Return (X, Y) of the center of cell containing provided text 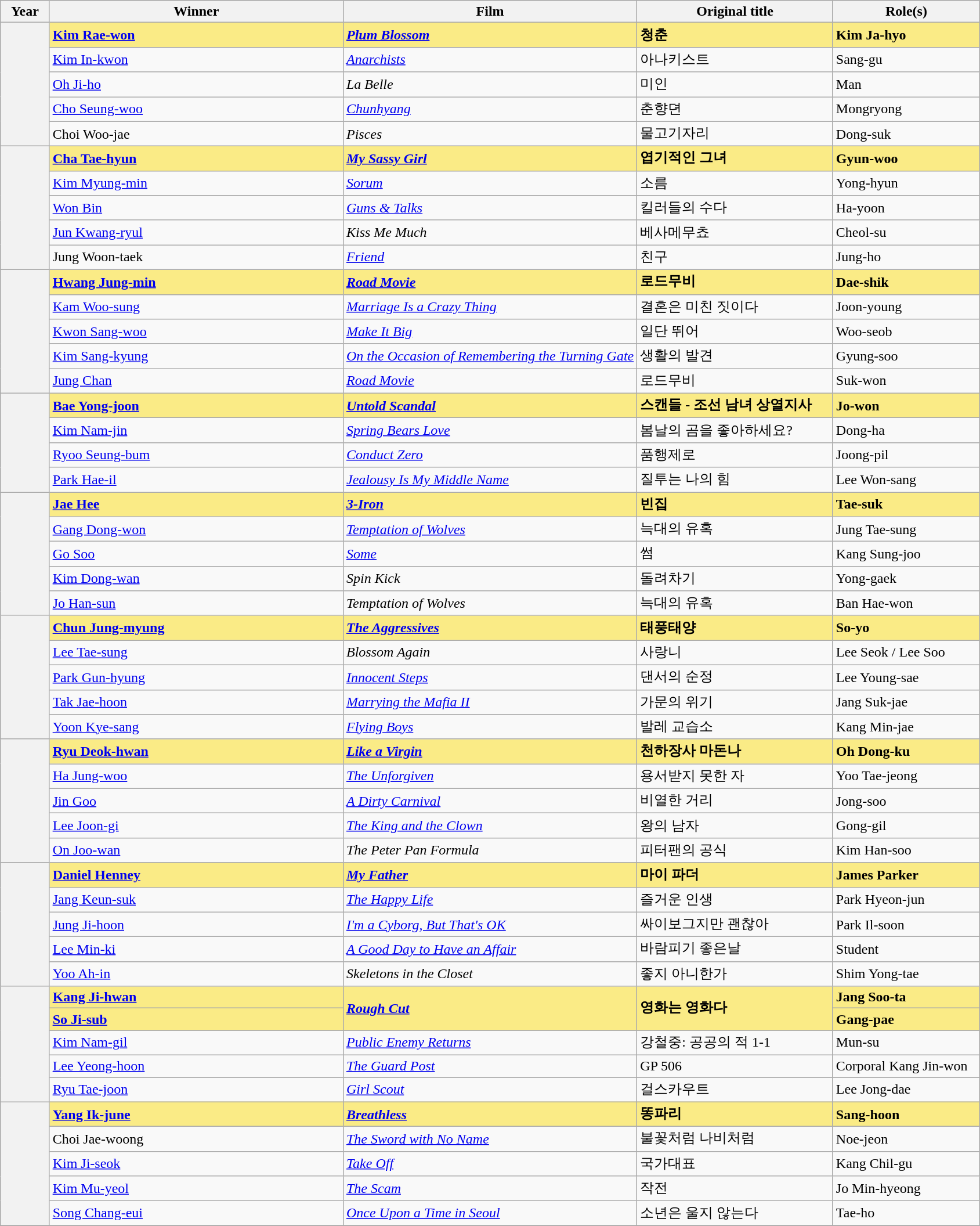
Lee Min-ki (196, 950)
GP 506 (735, 1066)
Cha Tae-hyun (196, 159)
Go Soo (196, 554)
Lee Won-sang (906, 479)
Marriage Is a Crazy Thing (490, 306)
품행제로 (735, 455)
Kang Min-jae (906, 727)
So-yo (906, 628)
피터팬의 공식 (735, 850)
엽기적인 그녀 (735, 159)
Kim Mu-yeol (196, 1189)
킬러들의 수다 (735, 208)
마이 파더 (735, 875)
Yong-hyun (906, 183)
A Good Day to Have an Affair (490, 950)
Marrying the Mafia II (490, 702)
Kim Ja-hyo (906, 35)
Kang Chil-gu (906, 1163)
좋지 아니한가 (735, 974)
태풍태양 (735, 628)
Ha-yoon (906, 208)
Suk-won (906, 381)
Sorum (490, 183)
Kwon Sang-woo (196, 332)
Rough Cut (490, 1008)
빈집 (735, 505)
Yoo Tae-jeong (906, 777)
Oh Ji-ho (196, 85)
썸 (735, 554)
돌려차기 (735, 578)
Jealousy Is My Middle Name (490, 479)
일단 뛰어 (735, 332)
Lee Seok / Lee Soo (906, 652)
Kim Myung-min (196, 183)
Park Il-soon (906, 924)
미인 (735, 85)
The King and the Clown (490, 825)
소름 (735, 183)
Ha Jung-woo (196, 777)
Chunhyang (490, 109)
물고기자리 (735, 134)
Lee Joon-gi (196, 825)
바람피기 좋은날 (735, 950)
스캔들 - 조선 남녀 상열지사 (735, 405)
Tae-ho (906, 1213)
Plum Blossom (490, 35)
소년은 울지 않는다 (735, 1213)
Oh Dong-ku (906, 751)
Jung-ho (906, 258)
Public Enemy Returns (490, 1043)
Tak Jae-hoon (196, 702)
춘향뎐 (735, 109)
Jung Tae-sung (906, 529)
Conduct Zero (490, 455)
Winner (196, 12)
Ryoo Seung-bum (196, 455)
Breathless (490, 1115)
Kim Ji-seok (196, 1163)
Lee Young-sae (906, 677)
Kim Rae-won (196, 35)
Kim Sang-kyung (196, 356)
사랑니 (735, 652)
Jong-soo (906, 801)
Song Chang-eui (196, 1213)
James Parker (906, 875)
Yang Ik-june (196, 1115)
Jung Chan (196, 381)
Corporal Kang Jin-won (906, 1066)
Gong-gil (906, 825)
Role(s) (906, 12)
Once Upon a Time in Seoul (490, 1213)
The Guard Post (490, 1066)
Kim Nam-jin (196, 431)
불꽃처럼 나비처럼 (735, 1139)
Pisces (490, 134)
Original title (735, 12)
The Aggressives (490, 628)
Kim Han-soo (906, 850)
비열한 거리 (735, 801)
Daniel Henney (196, 875)
Girl Scout (490, 1090)
The Unforgiven (490, 777)
The Happy Life (490, 900)
댄서의 순정 (735, 677)
Sang-hoon (906, 1115)
봄날의 곰을 좋아하세요? (735, 431)
Jun Kwang-ryul (196, 232)
생활의 발견 (735, 356)
영화는 영화다 (735, 1008)
Dong-ha (906, 431)
청춘 (735, 35)
Flying Boys (490, 727)
Lee Jong-dae (906, 1090)
On the Occasion of Remembering the Turning Gate (490, 356)
Jo-won (906, 405)
Blossom Again (490, 652)
국가대표 (735, 1163)
아나키스트 (735, 59)
Gyun-woo (906, 159)
Yoo Ah-in (196, 974)
작전 (735, 1189)
Skeletons in the Closet (490, 974)
A Dirty Carnival (490, 801)
결혼은 미친 짓이다 (735, 306)
Friend (490, 258)
Joon-young (906, 306)
Park Gun-hyung (196, 677)
Mongryong (906, 109)
Jo Han-sun (196, 604)
Kim Dong-wan (196, 578)
Spin Kick (490, 578)
Jung Woon-taek (196, 258)
Ryu Deok-hwan (196, 751)
On Joo-wan (196, 850)
가문의 위기 (735, 702)
The Sword with No Name (490, 1139)
Choi Jae-woong (196, 1139)
Chun Jung-myung (196, 628)
My Sassy Girl (490, 159)
Gang Dong-won (196, 529)
Spring Bears Love (490, 431)
Won Bin (196, 208)
Choi Woo-jae (196, 134)
Yong-gaek (906, 578)
Jung Ji-hoon (196, 924)
Kam Woo-sung (196, 306)
싸이보그지만 괜찮아 (735, 924)
Innocent Steps (490, 677)
Ban Hae-won (906, 604)
Woo-seob (906, 332)
Some (490, 554)
Park Hyeon-jun (906, 900)
Jang Soo-ta (906, 997)
Kang Sung-joo (906, 554)
왕의 남자 (735, 825)
Yoon Kye-sang (196, 727)
Kang Ji-hwan (196, 997)
Hwang Jung-min (196, 282)
Jang Suk-jae (906, 702)
The Scam (490, 1189)
Ryu Tae-joon (196, 1090)
Park Hae-il (196, 479)
La Belle (490, 85)
Tae-suk (906, 505)
Bae Yong-joon (196, 405)
베사메무쵸 (735, 232)
Like a Virgin (490, 751)
Lee Tae-sung (196, 652)
Untold Scandal (490, 405)
Jae Hee (196, 505)
Cho Seung-woo (196, 109)
천하장사 마돈나 (735, 751)
Joong-pil (906, 455)
Shim Yong-tae (906, 974)
Year (25, 12)
Gyung-soo (906, 356)
용서받지 못한 자 (735, 777)
Take Off (490, 1163)
Lee Yeong-hoon (196, 1066)
Dong-suk (906, 134)
Dae-shik (906, 282)
I'm a Cyborg, But That's OK (490, 924)
즐거운 인생 (735, 900)
Make It Big (490, 332)
Noe-jeon (906, 1139)
똥파리 (735, 1115)
The Peter Pan Formula (490, 850)
강철중: 공공의 적 1-1 (735, 1043)
My Father (490, 875)
질투는 나의 힘 (735, 479)
Anarchists (490, 59)
3-Iron (490, 505)
걸스카우트 (735, 1090)
Guns & Talks (490, 208)
친구 (735, 258)
Sang-gu (906, 59)
Mun-su (906, 1043)
Gang-pae (906, 1019)
Cheol-su (906, 232)
Jo Min-hyeong (906, 1189)
발레 교습소 (735, 727)
Kiss Me Much (490, 232)
Jin Goo (196, 801)
So Ji-sub (196, 1019)
Kim In-kwon (196, 59)
Man (906, 85)
Film (490, 12)
Student (906, 950)
Kim Nam-gil (196, 1043)
Jang Keun-suk (196, 900)
